Extract the [X, Y] coordinate from the center of the cell holding the provided text.  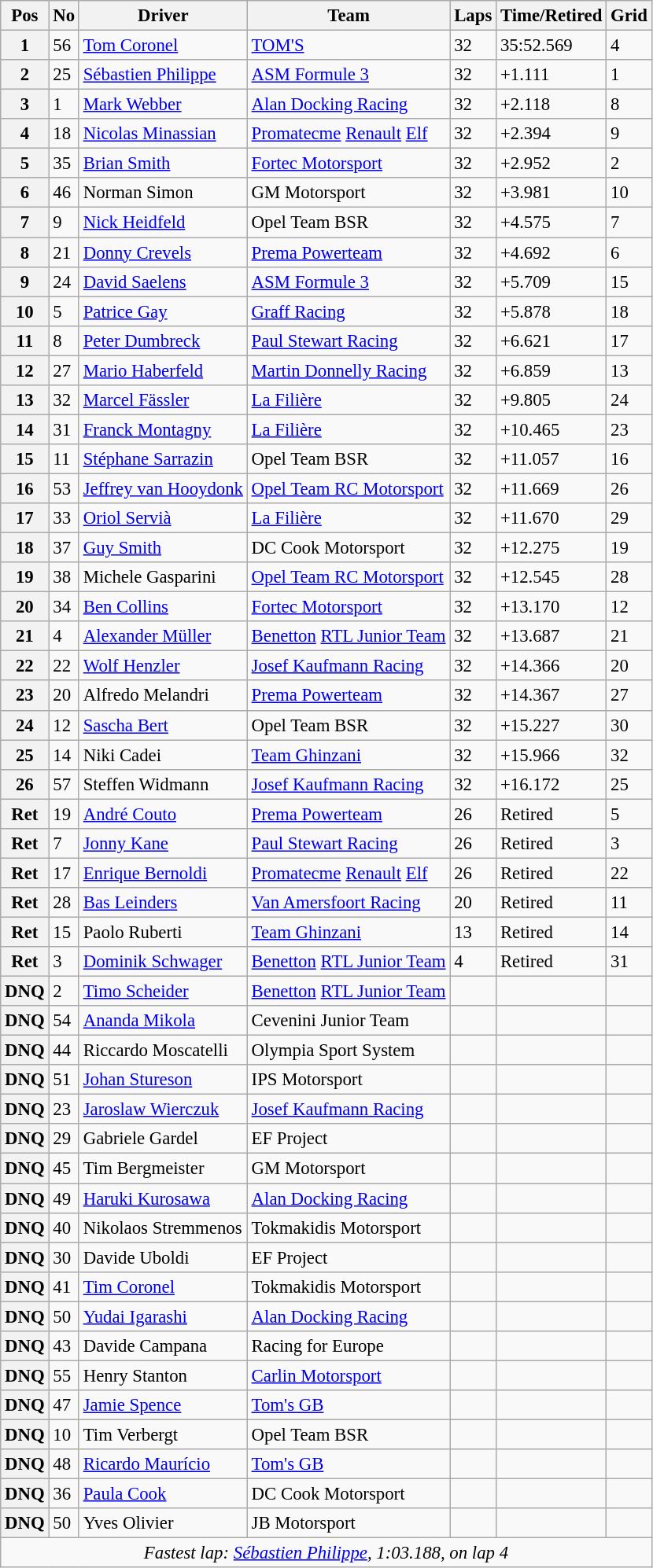
40 [64, 1228]
Henry Stanton [163, 1375]
Ben Collins [163, 607]
Jaroslaw Wierczuk [163, 1110]
+13.687 [552, 636]
Brian Smith [163, 164]
Timo Scheider [163, 992]
Ricardo Maurício [163, 1464]
+11.057 [552, 459]
Oriol Servià [163, 518]
+14.366 [552, 666]
Laps [474, 16]
36 [64, 1494]
35 [64, 164]
Mario Haberfeld [163, 370]
Sascha Bert [163, 725]
43 [64, 1346]
Tim Bergmeister [163, 1169]
+4.692 [552, 252]
+12.275 [552, 548]
TOM'S [349, 46]
Driver [163, 16]
+13.170 [552, 607]
Team [349, 16]
Pos [25, 16]
Enrique Bernoldi [163, 873]
Sébastien Philippe [163, 75]
38 [64, 577]
Guy Smith [163, 548]
35:52.569 [552, 46]
JB Motorsport [349, 1523]
48 [64, 1464]
Marcel Fässler [163, 400]
Yudai Igarashi [163, 1316]
+9.805 [552, 400]
+15.966 [552, 755]
+11.669 [552, 488]
+5.878 [552, 311]
Paula Cook [163, 1494]
Patrice Gay [163, 311]
Grid [629, 16]
Bas Leinders [163, 903]
Davide Uboldi [163, 1257]
Nicolas Minassian [163, 134]
+3.981 [552, 193]
David Saelens [163, 282]
Franck Montagny [163, 429]
37 [64, 548]
Peter Dumbreck [163, 340]
Jonny Kane [163, 844]
Alexander Müller [163, 636]
André Couto [163, 814]
Alfredo Melandri [163, 696]
Nikolaos Stremmenos [163, 1228]
41 [64, 1286]
Jeffrey van Hooydonk [163, 488]
+11.670 [552, 518]
Haruki Kurosawa [163, 1198]
46 [64, 193]
53 [64, 488]
Wolf Henzler [163, 666]
+16.172 [552, 784]
+14.367 [552, 696]
45 [64, 1169]
Ananda Mikola [163, 1021]
47 [64, 1405]
+2.394 [552, 134]
+12.545 [552, 577]
+4.575 [552, 223]
No [64, 16]
Van Amersfoort Racing [349, 903]
+2.952 [552, 164]
+15.227 [552, 725]
IPS Motorsport [349, 1080]
Steffen Widmann [163, 784]
Paolo Ruberti [163, 932]
+6.621 [552, 340]
33 [64, 518]
Tom Coronel [163, 46]
Racing for Europe [349, 1346]
Niki Cadei [163, 755]
Donny Crevels [163, 252]
44 [64, 1051]
+10.465 [552, 429]
Graff Racing [349, 311]
Davide Campana [163, 1346]
54 [64, 1021]
Fastest lap: Sébastien Philippe, 1:03.188, on lap 4 [326, 1553]
Mark Webber [163, 105]
57 [64, 784]
Dominik Schwager [163, 962]
Riccardo Moscatelli [163, 1051]
Norman Simon [163, 193]
49 [64, 1198]
Nick Heidfeld [163, 223]
55 [64, 1375]
56 [64, 46]
34 [64, 607]
Olympia Sport System [349, 1051]
Tim Coronel [163, 1286]
Jamie Spence [163, 1405]
Johan Stureson [163, 1080]
Martin Donnelly Racing [349, 370]
Cevenini Junior Team [349, 1021]
Carlin Motorsport [349, 1375]
Yves Olivier [163, 1523]
+6.859 [552, 370]
+2.118 [552, 105]
Tim Verbergt [163, 1434]
+1.111 [552, 75]
Gabriele Gardel [163, 1139]
Time/Retired [552, 16]
51 [64, 1080]
Stéphane Sarrazin [163, 459]
+5.709 [552, 282]
Michele Gasparini [163, 577]
